For the text-containing cell, return its midpoint in [X, Y] coordinate format. 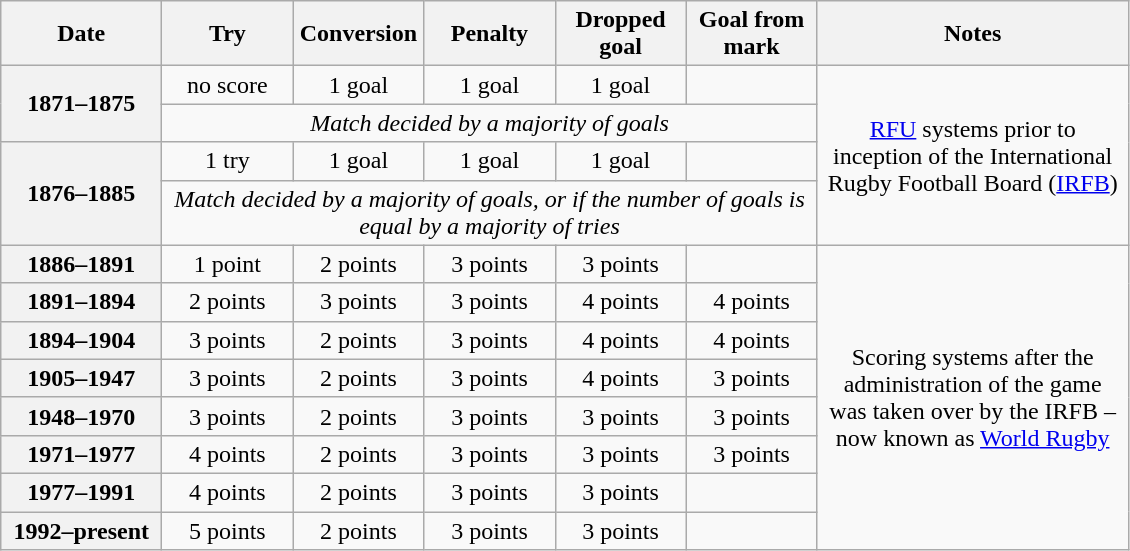
Goal from mark [752, 34]
1948–1970 [82, 416]
1894–1904 [82, 340]
1876–1885 [82, 194]
1971–1977 [82, 454]
1 point [228, 264]
Penalty [490, 34]
1977–1991 [82, 492]
Date [82, 34]
1 try [228, 161]
RFU systems prior to inception of the International Rugby Football Board (IRFB) [972, 156]
1905–1947 [82, 378]
Try [228, 34]
Match decided by a majority of goals, or if the number of goals is equal by a majority of tries [490, 212]
1891–1894 [82, 302]
Notes [972, 34]
Conversion [358, 34]
1992–present [82, 531]
Scoring systems after the administration of the game was taken over by the IRFB – now known as World Rugby [972, 397]
Dropped goal [620, 34]
no score [228, 85]
1886–1891 [82, 264]
5 points [228, 531]
1871–1875 [82, 104]
Match decided by a majority of goals [490, 123]
